From the cell containing the given text, extract its center point as (X, Y) coordinate. 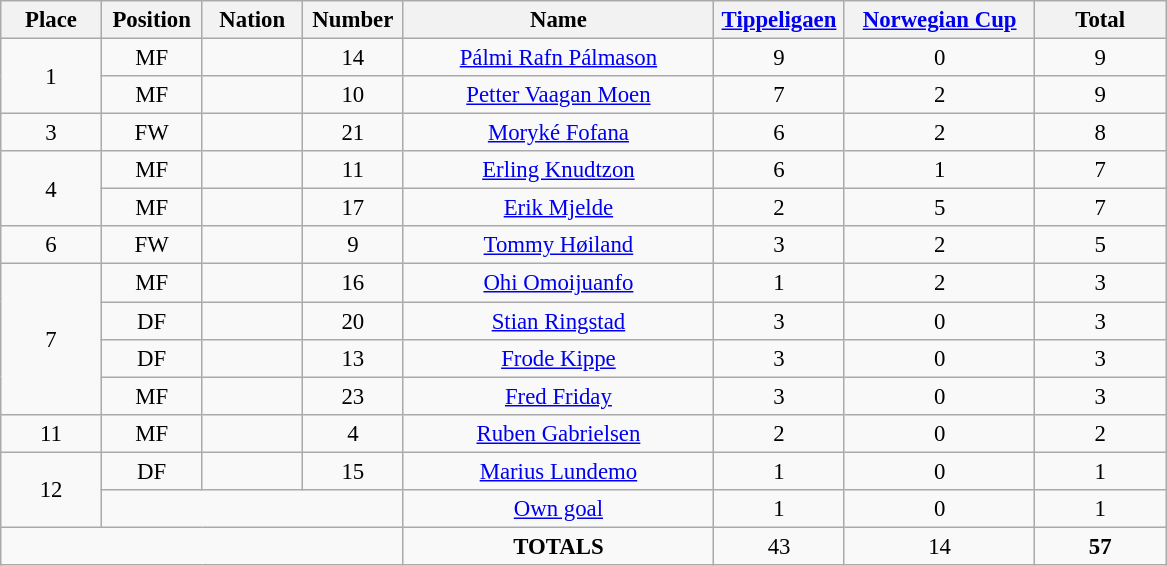
Petter Vaagan Moen (558, 95)
16 (354, 283)
TOTALS (558, 546)
Total (1100, 20)
Stian Ringstad (558, 321)
10 (354, 95)
13 (354, 358)
43 (780, 546)
Own goal (558, 509)
Erling Knudtzon (558, 170)
Ohi Omoijuanfo (558, 283)
Erik Mjelde (558, 208)
Position (152, 20)
23 (354, 396)
Ruben Gabrielsen (558, 433)
57 (1100, 546)
Frode Kippe (558, 358)
Norwegian Cup (940, 20)
Tommy Høiland (558, 245)
Nation (252, 20)
8 (1100, 133)
20 (354, 321)
Moryké Fofana (558, 133)
Pálmi Rafn Pálmason (558, 58)
21 (354, 133)
Fred Friday (558, 396)
Place (52, 20)
Tippeligaen (780, 20)
17 (354, 208)
12 (52, 490)
15 (354, 471)
Marius Lundemo (558, 471)
Name (558, 20)
Number (354, 20)
